Locate the cell with the specified text and output its (X, Y) center coordinate. 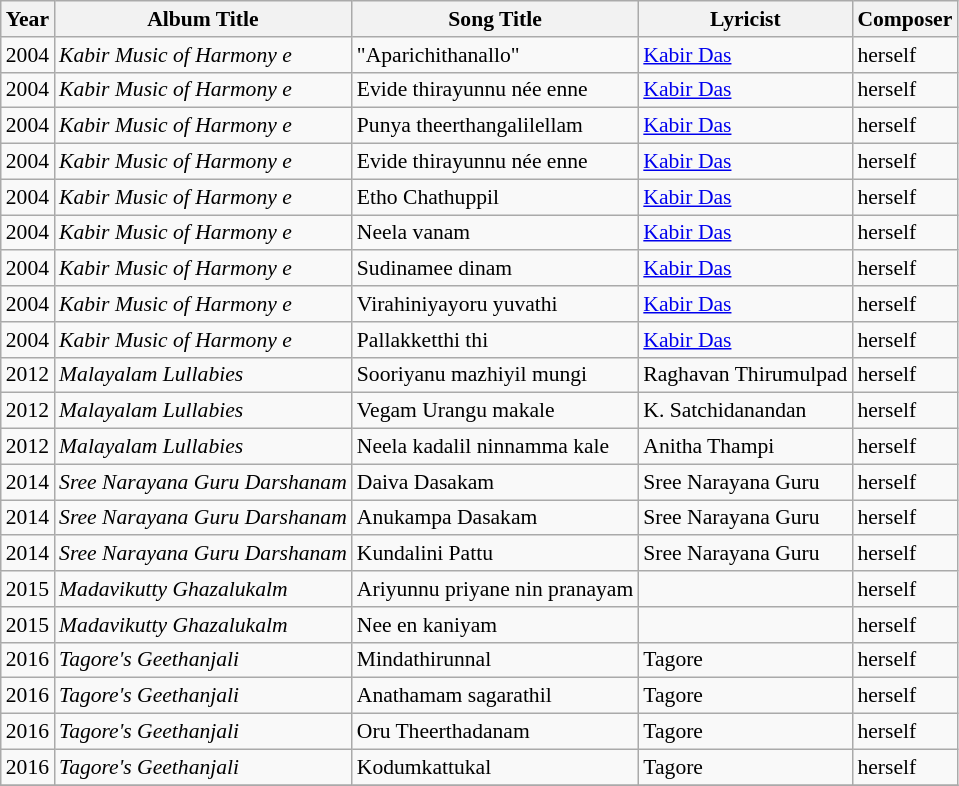
Anitha Thampi (745, 447)
Oru Theerthadanam (495, 732)
Song Title (495, 19)
Virahiniyayoru yuvathi (495, 304)
Kodumkattukal (495, 767)
Vegam Urangu makale (495, 411)
"Aparichithanallo" (495, 55)
Neela kadalil ninnamma kale (495, 447)
Kundalini Pattu (495, 554)
Year (28, 19)
Punya theerthangalilellam (495, 126)
Ariyunnu priyane nin pranayam (495, 589)
K. Satchidanandan (745, 411)
Sooriyanu mazhiyil mungi (495, 375)
Nee en kaniyam (495, 625)
Etho Chathuppil (495, 197)
Album Title (203, 19)
Sudinamee dinam (495, 269)
Anathamam sagarathil (495, 696)
Mindathirunnal (495, 660)
Neela vanam (495, 233)
Daiva Dasakam (495, 482)
Anukampa Dasakam (495, 518)
Composer (904, 19)
Pallakketthi thi (495, 340)
Lyricist (745, 19)
Raghavan Thirumulpad (745, 375)
